Locate the cell with the specified text and output its (x, y) center coordinate. 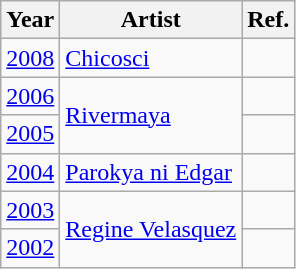
2004 (30, 172)
2008 (30, 58)
2006 (30, 96)
Ref. (268, 20)
2003 (30, 210)
Year (30, 20)
2005 (30, 134)
Parokya ni Edgar (151, 172)
Chicosci (151, 58)
Regine Velasquez (151, 229)
Rivermaya (151, 115)
2002 (30, 248)
Artist (151, 20)
